Determine the (X, Y) coordinate at the center of the cell enclosing the given text.  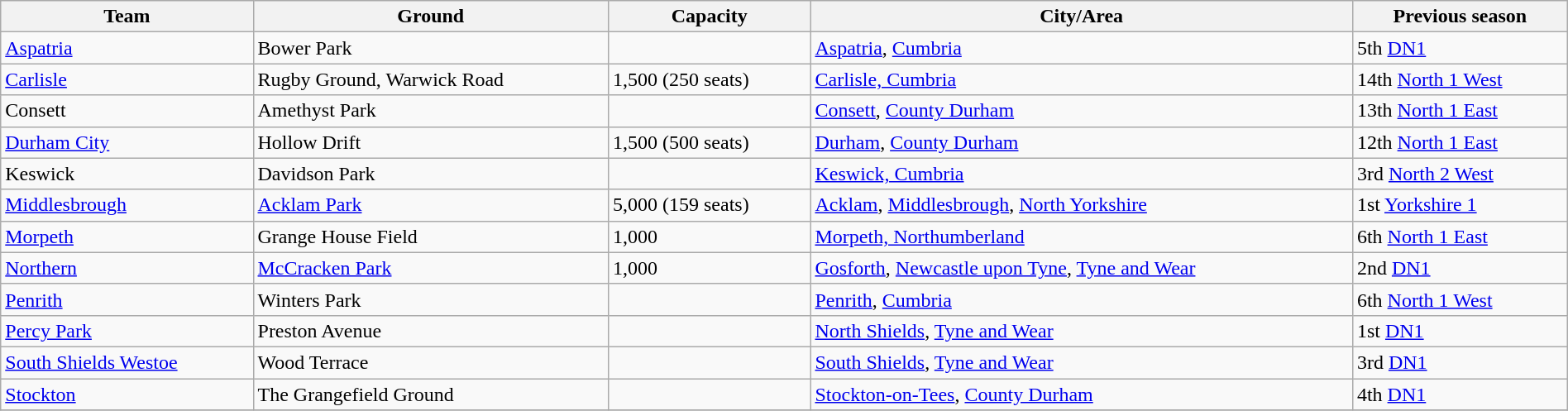
Durham, County Durham (1082, 142)
Northern (127, 268)
13th North 1 East (1460, 111)
Capacity (709, 17)
1,500 (500 seats) (709, 142)
Keswick, Cumbria (1082, 174)
Winters Park (430, 299)
Aspatria, Cumbria (1082, 48)
6th North 1 West (1460, 299)
Carlisle (127, 79)
North Shields, Tyne and Wear (1082, 331)
Morpeth, Northumberland (1082, 237)
Ground (430, 17)
4th DN1 (1460, 394)
3rd North 2 West (1460, 174)
Consett, County Durham (1082, 111)
Amethyst Park (430, 111)
Penrith (127, 299)
1st Yorkshire 1 (1460, 205)
Gosforth, Newcastle upon Tyne, Tyne and Wear (1082, 268)
14th North 1 West (1460, 79)
5,000 (159 seats) (709, 205)
Penrith, Cumbria (1082, 299)
1,500 (250 seats) (709, 79)
City/Area (1082, 17)
South Shields, Tyne and Wear (1082, 362)
Team (127, 17)
Grange House Field (430, 237)
Davidson Park (430, 174)
Aspatria (127, 48)
Hollow Drift (430, 142)
Stockton-on-Tees, County Durham (1082, 394)
Consett (127, 111)
McCracken Park (430, 268)
Wood Terrace (430, 362)
Stockton (127, 394)
Percy Park (127, 331)
Middlesbrough (127, 205)
Bower Park (430, 48)
Morpeth (127, 237)
12th North 1 East (1460, 142)
1st DN1 (1460, 331)
Rugby Ground, Warwick Road (430, 79)
Previous season (1460, 17)
5th DN1 (1460, 48)
South Shields Westoe (127, 362)
Acklam, Middlesbrough, North Yorkshire (1082, 205)
6th North 1 East (1460, 237)
The Grangefield Ground (430, 394)
Preston Avenue (430, 331)
3rd DN1 (1460, 362)
Acklam Park (430, 205)
Durham City (127, 142)
Keswick (127, 174)
2nd DN1 (1460, 268)
Carlisle, Cumbria (1082, 79)
